Determine the (X, Y) coordinate at the center of the cell enclosing the given text.  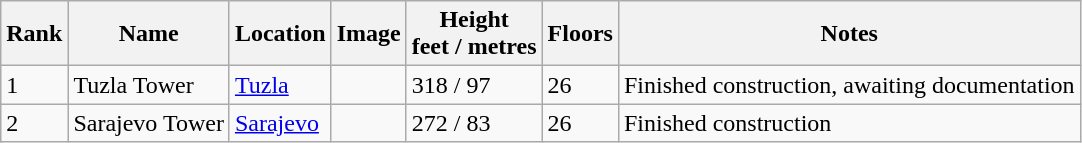
Rank (34, 34)
272 / 83 (474, 123)
2 (34, 123)
318 / 97 (474, 85)
Name (149, 34)
Heightfeet / metres (474, 34)
Tuzla Tower (149, 85)
Finished construction, awaiting documentation (849, 85)
Notes (849, 34)
Image (368, 34)
Finished construction (849, 123)
1 (34, 85)
Location (280, 34)
Floors (580, 34)
Sarajevo Tower (149, 123)
Sarajevo (280, 123)
Tuzla (280, 85)
